Output the (x, y) coordinate of the center of the cell containing the given text.  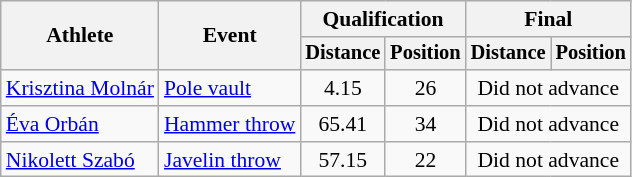
65.41 (342, 124)
34 (425, 124)
Final (548, 19)
Athlete (80, 36)
Qualification (382, 19)
Pole vault (230, 88)
4.15 (342, 88)
Hammer throw (230, 124)
Krisztina Molnár (80, 88)
Event (230, 36)
Éva Orbán (80, 124)
26 (425, 88)
